Pinpoint the cell where the given text exists, returning its [x, y] midpoint coordinate. 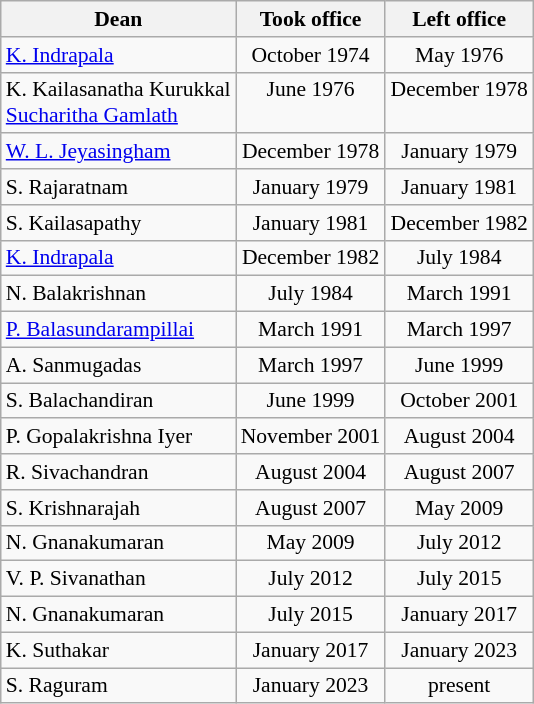
Took office [311, 19]
present [458, 686]
P. Gopalakrishna Iyer [118, 437]
V. P. Sivanathan [118, 579]
October 1974 [311, 55]
S. Balachandiran [118, 401]
November 2001 [311, 437]
Dean [118, 19]
K. Suthakar [118, 650]
S. Kailasapathy [118, 223]
June 1976 [311, 102]
P. Balasundarampillai [118, 330]
S. Rajaratnam [118, 187]
R. Sivachandran [118, 472]
K. Kailasanatha KurukkalSucharitha Gamlath [118, 102]
May 1976 [458, 55]
N. Balakrishnan [118, 294]
W. L. Jeyasingham [118, 152]
S. Raguram [118, 686]
A. Sanmugadas [118, 365]
S. Krishnarajah [118, 508]
October 2001 [458, 401]
Left office [458, 19]
